For the text-containing cell, return its midpoint in (X, Y) coordinate format. 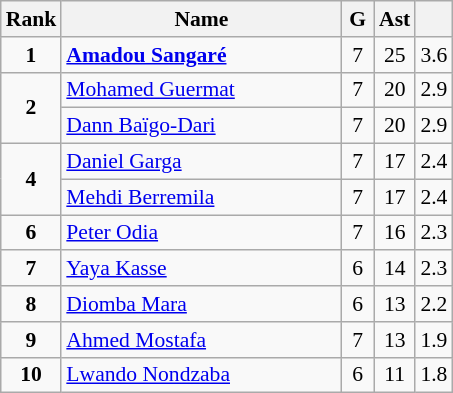
Lwando Nondzaba (201, 375)
Peter Odia (201, 233)
Rank (32, 19)
1 (32, 55)
10 (32, 375)
2 (32, 108)
Diomba Mara (201, 304)
Amadou Sangaré (201, 55)
14 (394, 269)
Ast (394, 19)
1.9 (434, 340)
1.8 (434, 375)
Yaya Kasse (201, 269)
Ahmed Mostafa (201, 340)
Mehdi Berremila (201, 197)
25 (394, 55)
Daniel Garga (201, 162)
Mohamed Guermat (201, 90)
8 (32, 304)
4 (32, 180)
G (358, 19)
11 (394, 375)
2.2 (434, 304)
3.6 (434, 55)
16 (394, 233)
Dann Baïgo-Dari (201, 126)
Name (201, 19)
9 (32, 340)
